Find where the given text appears and provide that cell's center as [X, Y] coordinate. 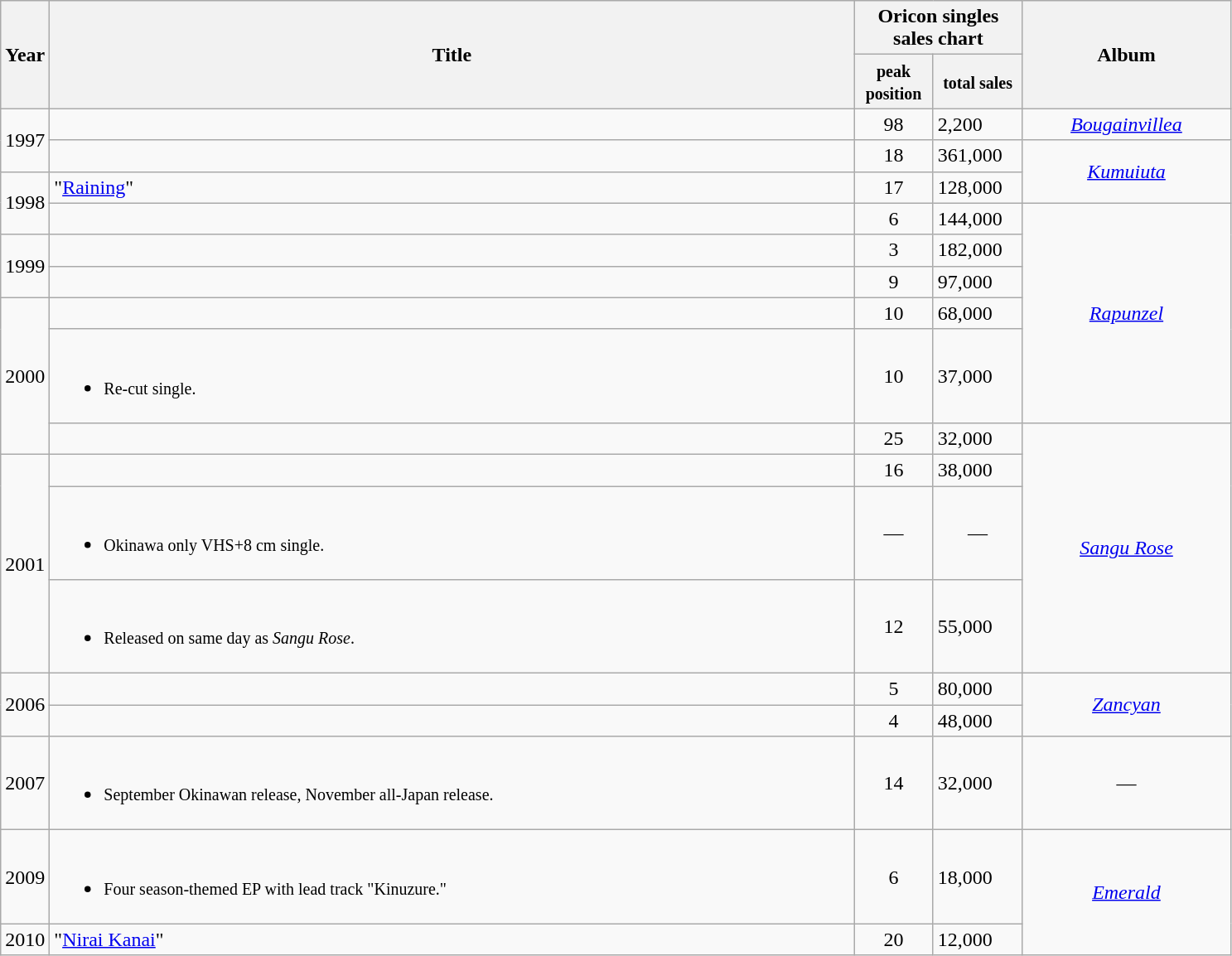
Emerald [1127, 893]
2007 [25, 784]
1999 [25, 266]
18,000 [978, 876]
361,000 [978, 156]
128,000 [978, 187]
38,000 [978, 470]
Bougainvillea [1127, 124]
3 [893, 250]
peak position [893, 81]
"Nirai Kanai" [452, 939]
1997 [25, 140]
Sangu Rose [1127, 548]
1998 [25, 203]
Title [452, 55]
Released on same day as Sangu Rose. [452, 626]
Okinawa only VHS+8 cm single. [452, 532]
2001 [25, 563]
2000 [25, 376]
Zancyan [1127, 705]
144,000 [978, 219]
Rapunzel [1127, 313]
98 [893, 124]
80,000 [978, 689]
Re-cut single. [452, 376]
4 [893, 721]
Album [1127, 55]
total sales [978, 81]
12,000 [978, 939]
2,200 [978, 124]
Four season-themed EP with lead track "Kinuzure." [452, 876]
68,000 [978, 313]
48,000 [978, 721]
2009 [25, 876]
5 [893, 689]
12 [893, 626]
16 [893, 470]
55,000 [978, 626]
17 [893, 187]
Kumuiuta [1127, 171]
9 [893, 282]
September Okinawan release, November all-Japan release. [452, 784]
25 [893, 438]
14 [893, 784]
97,000 [978, 282]
20 [893, 939]
Year [25, 55]
182,000 [978, 250]
18 [893, 156]
2006 [25, 705]
2010 [25, 939]
37,000 [978, 376]
"Raining" [452, 187]
Oricon singles sales chart [938, 28]
